Find where the given text appears and provide that cell's center as [X, Y] coordinate. 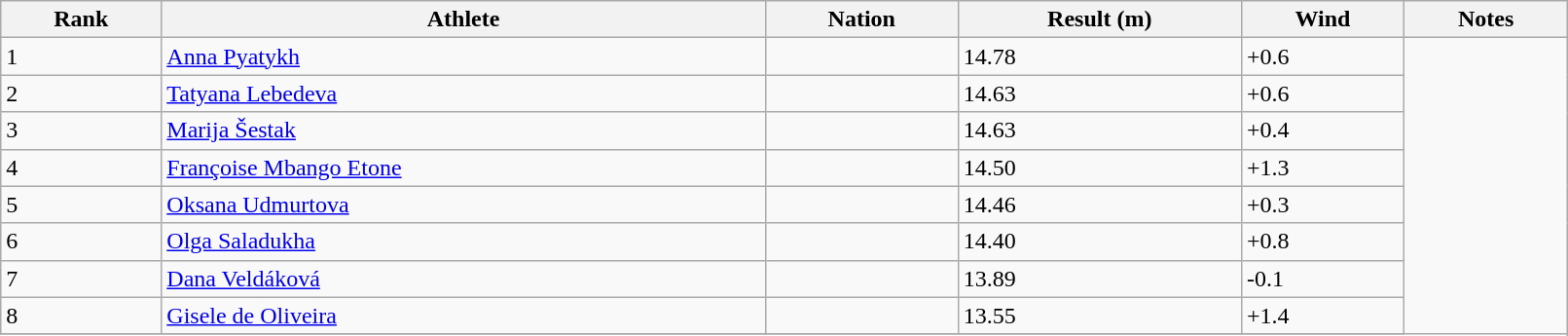
+0.3 [1322, 205]
Anna Pyatykh [463, 56]
14.40 [1100, 242]
Olga Saladukha [463, 242]
14.50 [1100, 168]
Nation [861, 19]
+0.4 [1322, 131]
2 [82, 93]
1 [82, 56]
Dana Veldáková [463, 279]
-0.1 [1322, 279]
Gisele de Oliveira [463, 316]
+1.4 [1322, 316]
Françoise Mbango Etone [463, 168]
Notes [1486, 19]
14.78 [1100, 56]
14.46 [1100, 205]
Marija Šestak [463, 131]
Result (m) [1100, 19]
13.89 [1100, 279]
+1.3 [1322, 168]
Wind [1322, 19]
4 [82, 168]
13.55 [1100, 316]
Rank [82, 19]
5 [82, 205]
6 [82, 242]
Oksana Udmurtova [463, 205]
3 [82, 131]
8 [82, 316]
7 [82, 279]
Tatyana Lebedeva [463, 93]
Athlete [463, 19]
+0.8 [1322, 242]
